Output the [X, Y] coordinate of the center of the cell containing the given text.  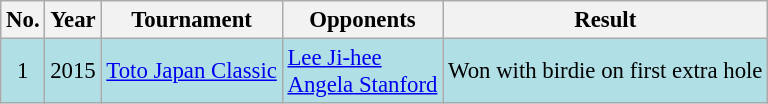
1 [23, 72]
Year [73, 20]
Toto Japan Classic [192, 72]
Tournament [192, 20]
Lee Ji-hee Angela Stanford [362, 72]
Won with birdie on first extra hole [606, 72]
Result [606, 20]
2015 [73, 72]
Opponents [362, 20]
No. [23, 20]
